Detect which cell encompasses the target text, then output its [X, Y] center coordinate. 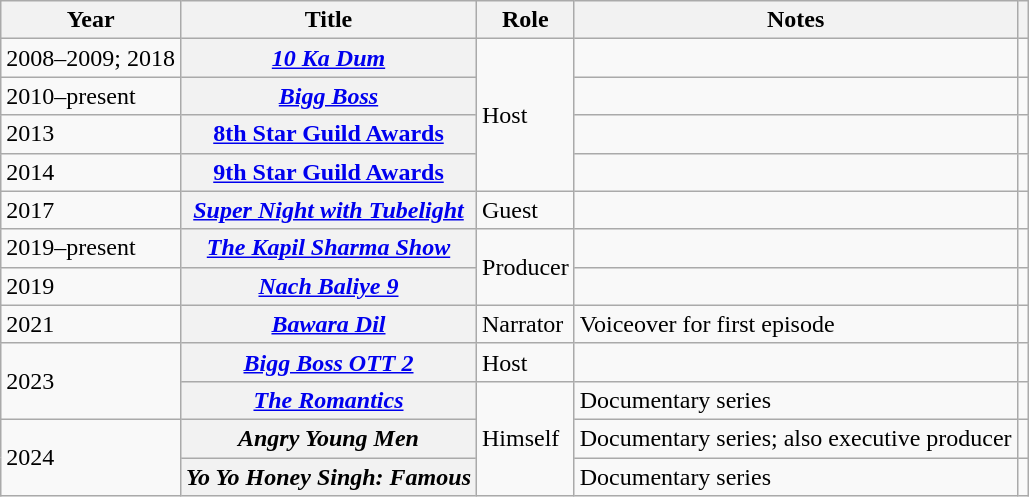
Guest [526, 210]
Nach Baliye 9 [328, 286]
2019 [91, 286]
Bigg Boss [328, 96]
Angry Young Men [328, 438]
The Kapil Sharma Show [328, 248]
Himself [526, 438]
2021 [91, 324]
2010–present [91, 96]
8th Star Guild Awards [328, 134]
Documentary series; also executive producer [796, 438]
The Romantics [328, 400]
Year [91, 20]
Bawara Dil [328, 324]
Yo Yo Honey Singh: Famous [328, 477]
9th Star Guild Awards [328, 172]
Notes [796, 20]
Voiceover for first episode [796, 324]
2013 [91, 134]
2024 [91, 457]
Role [526, 20]
Super Night with Tubelight [328, 210]
Producer [526, 267]
2014 [91, 172]
Narrator [526, 324]
10 Ka Dum [328, 58]
Bigg Boss OTT 2 [328, 362]
Title [328, 20]
2019–present [91, 248]
2008–2009; 2018 [91, 58]
2023 [91, 381]
2017 [91, 210]
